Capture the cell that displays the provided text and extract its (x, y) central coordinate. 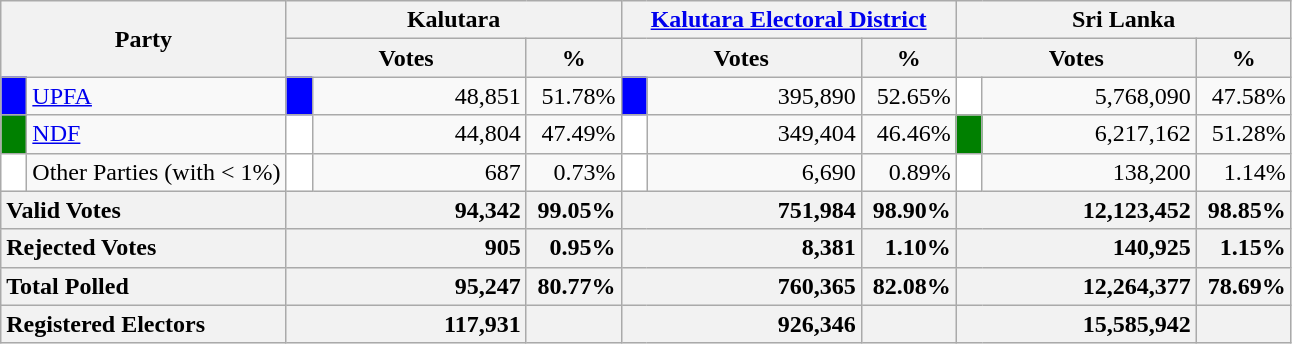
47.49% (574, 134)
Rejected Votes (144, 248)
46.46% (908, 134)
687 (419, 172)
138,200 (1089, 172)
48,851 (419, 96)
94,342 (406, 210)
47.58% (1244, 96)
1.15% (1244, 248)
140,925 (1076, 248)
80.77% (574, 286)
51.78% (574, 96)
95,247 (406, 286)
926,346 (741, 324)
98.85% (1244, 210)
NDF (156, 134)
Party (144, 39)
0.89% (908, 172)
12,264,377 (1076, 286)
Total Polled (144, 286)
78.69% (1244, 286)
UPFA (156, 96)
395,890 (754, 96)
1.10% (908, 248)
1.14% (1244, 172)
6,217,162 (1089, 134)
99.05% (574, 210)
12,123,452 (1076, 210)
117,931 (406, 324)
0.95% (574, 248)
Registered Electors (144, 324)
15,585,942 (1076, 324)
Kalutara Electoral District (788, 20)
Kalutara (454, 20)
6,690 (754, 172)
5,768,090 (1089, 96)
51.28% (1244, 134)
44,804 (419, 134)
Sri Lanka (1124, 20)
82.08% (908, 286)
751,984 (741, 210)
98.90% (908, 210)
349,404 (754, 134)
8,381 (741, 248)
Valid Votes (144, 210)
Other Parties (with < 1%) (156, 172)
905 (406, 248)
52.65% (908, 96)
0.73% (574, 172)
760,365 (741, 286)
